Pinpoint the cell where the given text exists, returning its [x, y] midpoint coordinate. 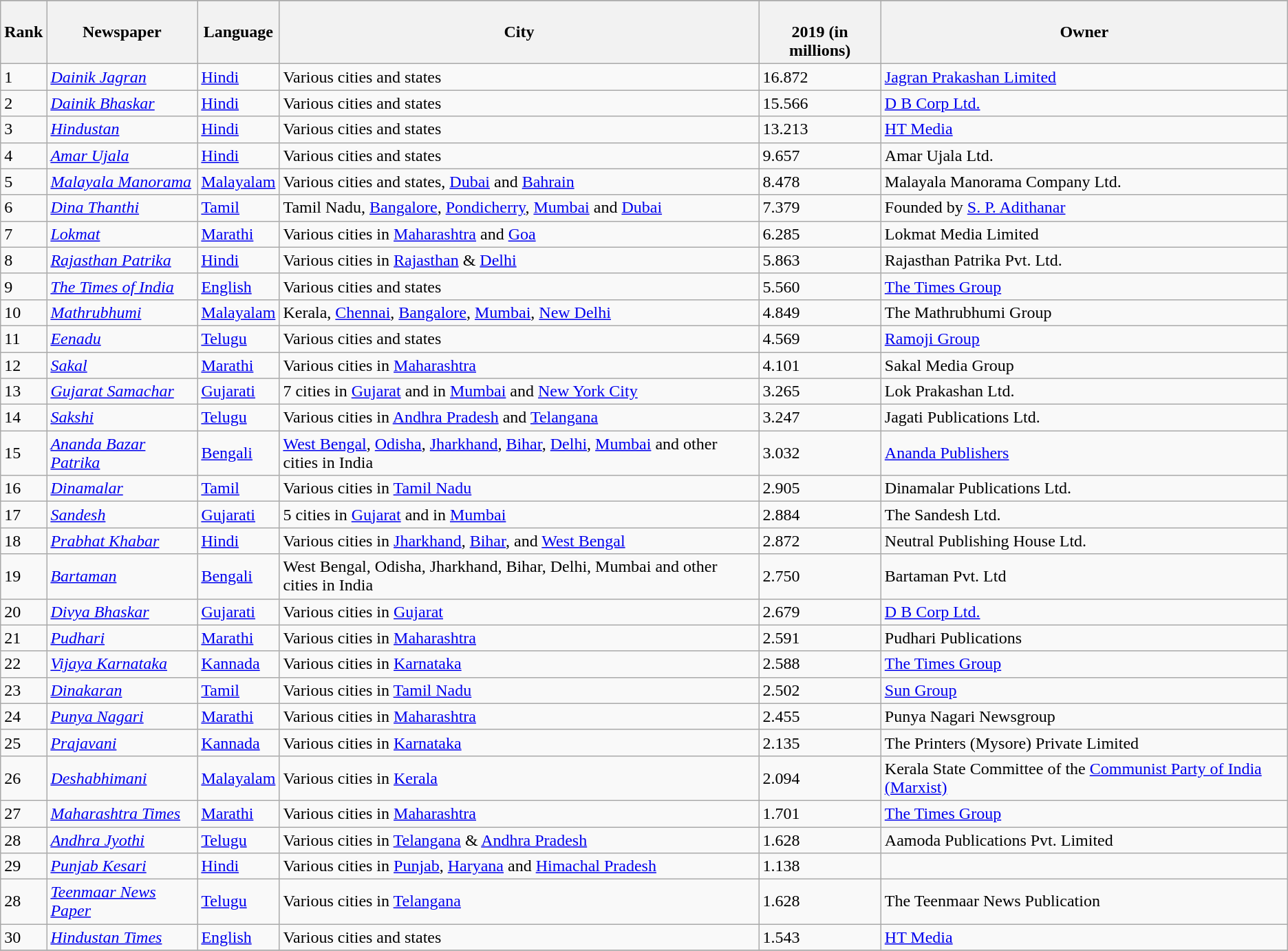
7.379 [820, 208]
Sakshi [122, 418]
Dainik Jagran [122, 77]
2.135 [820, 742]
5 cities in Gujarat and in Mumbai [519, 515]
2.679 [820, 612]
2.872 [820, 541]
20 [23, 612]
Sandesh [122, 515]
13.213 [820, 129]
Lokmat [122, 234]
9 [23, 286]
Pudhari [122, 638]
13 [23, 392]
Sakal Media Group [1084, 365]
Hindustan Times [122, 937]
12 [23, 365]
Malayala Manorama [122, 182]
Various cities and states, Dubai and Bahrain [519, 182]
The Times of India [122, 286]
Ananda Publishers [1084, 453]
Dina Thanthi [122, 208]
Ramoji Group [1084, 339]
Various cities in Telangana & Andhra Pradesh [519, 840]
Amar Ujala [122, 156]
Various cities in Punjab, Haryana and Himachal Pradesh [519, 866]
The Printers (Mysore) Private Limited [1084, 742]
5.560 [820, 286]
Various cities in Kerala [519, 778]
3.032 [820, 453]
26 [23, 778]
Owner [1084, 32]
1.543 [820, 937]
Rank [23, 32]
Deshabhimani [122, 778]
10 [23, 312]
Amar Ujala Ltd. [1084, 156]
2.884 [820, 515]
5 [23, 182]
Sun Group [1084, 690]
Divya Bhaskar [122, 612]
19 [23, 577]
6 [23, 208]
Teenmaar News Paper [122, 901]
Neutral Publishing House Ltd. [1084, 541]
15 [23, 453]
8.478 [820, 182]
Bartaman Pvt. Ltd [1084, 577]
30 [23, 937]
14 [23, 418]
9.657 [820, 156]
Various cities in Rajasthan & Delhi [519, 260]
Lok Prakashan Ltd. [1084, 392]
16 [23, 489]
2.905 [820, 489]
Prabhat Khabar [122, 541]
Prajavani [122, 742]
3.247 [820, 418]
Sakal [122, 365]
25 [23, 742]
Eenadu [122, 339]
6.285 [820, 234]
Mathrubhumi [122, 312]
2.591 [820, 638]
4.101 [820, 365]
Various cities in Telangana [519, 901]
29 [23, 866]
Kerala State Committee of the Communist Party of India (Marxist) [1084, 778]
15.566 [820, 103]
5.863 [820, 260]
2.588 [820, 664]
Punjab Kesari [122, 866]
Dainik Bhaskar [122, 103]
4.569 [820, 339]
2019 (in millions) [820, 32]
Jagran Prakashan Limited [1084, 77]
11 [23, 339]
2.750 [820, 577]
8 [23, 260]
22 [23, 664]
3 [23, 129]
Hindustan [122, 129]
Punya Nagari [122, 716]
Various cities in Andhra Pradesh and Telangana [519, 418]
Jagati Publications Ltd. [1084, 418]
Dinamalar Publications Ltd. [1084, 489]
1 [23, 77]
Ananda Bazar Patrika [122, 453]
Rajasthan Patrika [122, 260]
2.502 [820, 690]
Lokmat Media Limited [1084, 234]
Gujarat Samachar [122, 392]
Dinakaran [122, 690]
Various cities in Jharkhand, Bihar, and West Bengal [519, 541]
Various cities in Maharashtra and Goa [519, 234]
21 [23, 638]
Maharashtra Times [122, 813]
Rajasthan Patrika Pvt. Ltd. [1084, 260]
Malayala Manorama Company Ltd. [1084, 182]
18 [23, 541]
1.138 [820, 866]
4 [23, 156]
Language [238, 32]
2.455 [820, 716]
Newspaper [122, 32]
Founded by S. P. Adithanar [1084, 208]
27 [23, 813]
16.872 [820, 77]
Pudhari Publications [1084, 638]
Dinamalar [122, 489]
7 cities in Gujarat and in Mumbai and New York City [519, 392]
Various cities in Gujarat [519, 612]
2.094 [820, 778]
Tamil Nadu, Bangalore, Pondicherry, Mumbai and Dubai [519, 208]
4.849 [820, 312]
The Mathrubhumi Group [1084, 312]
7 [23, 234]
The Teenmaar News Publication [1084, 901]
17 [23, 515]
Vijaya Karnataka [122, 664]
Bartaman [122, 577]
3.265 [820, 392]
Andhra Jyothi [122, 840]
23 [23, 690]
24 [23, 716]
Punya Nagari Newsgroup [1084, 716]
Kerala, Chennai, Bangalore, Mumbai, New Delhi [519, 312]
The Sandesh Ltd. [1084, 515]
City [519, 32]
2 [23, 103]
Aamoda Publications Pvt. Limited [1084, 840]
1.701 [820, 813]
